Locate the cell with the specified text and output its [X, Y] center coordinate. 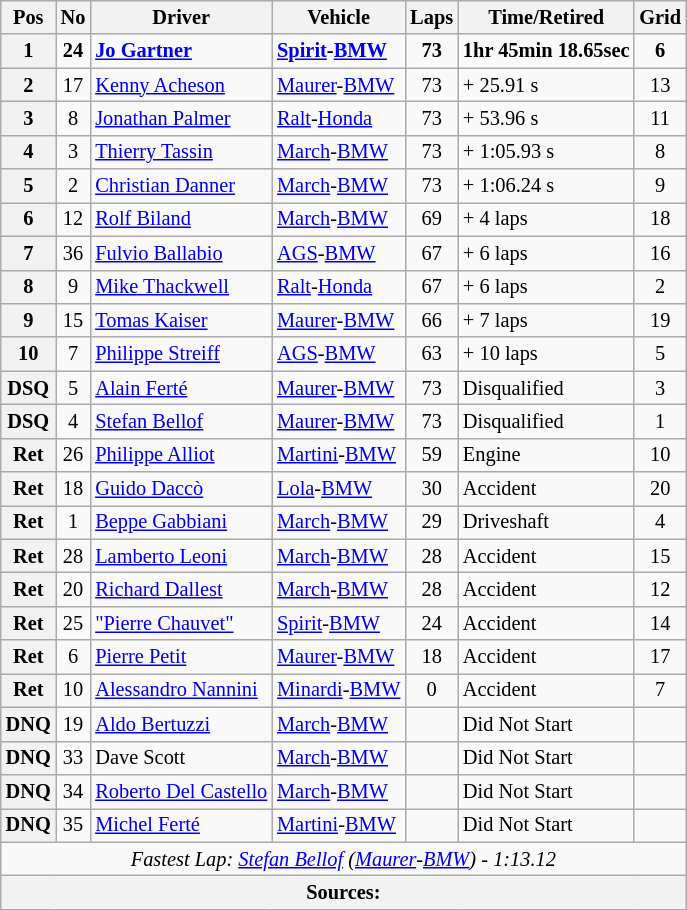
35 [74, 825]
13 [660, 85]
Christian Danner [181, 186]
"Pierre Chauvet" [181, 623]
Beppe Gabbiani [181, 522]
+ 7 laps [546, 320]
14 [660, 623]
66 [432, 320]
Vehicle [338, 17]
+ 10 laps [546, 354]
Lola-BMW [338, 489]
No [74, 17]
Rolf Biland [181, 219]
Pos [28, 17]
0 [432, 690]
1hr 45min 18.65sec [546, 51]
Tomas Kaiser [181, 320]
11 [660, 118]
25 [74, 623]
+ 4 laps [546, 219]
34 [74, 791]
Philippe Streiff [181, 354]
+ 1:05.93 s [546, 152]
+ 25.91 s [546, 85]
Mike Thackwell [181, 287]
Fulvio Ballabio [181, 253]
+ 1:06.24 s [546, 186]
Sources: [344, 892]
29 [432, 522]
36 [74, 253]
Philippe Alliot [181, 455]
Lamberto Leoni [181, 556]
Roberto Del Castello [181, 791]
Engine [546, 455]
Driveshaft [546, 522]
Jo Gartner [181, 51]
69 [432, 219]
Michel Ferté [181, 825]
+ 53.96 s [546, 118]
Aldo Bertuzzi [181, 724]
Alain Ferté [181, 388]
Guido Daccò [181, 489]
16 [660, 253]
Alessandro Nannini [181, 690]
30 [432, 489]
Kenny Acheson [181, 85]
Driver [181, 17]
Dave Scott [181, 758]
63 [432, 354]
Stefan Bellof [181, 421]
Thierry Tassin [181, 152]
Time/Retired [546, 17]
Jonathan Palmer [181, 118]
26 [74, 455]
Minardi-BMW [338, 690]
Richard Dallest [181, 589]
Grid [660, 17]
33 [74, 758]
Laps [432, 17]
59 [432, 455]
Pierre Petit [181, 657]
Fastest Lap: Stefan Bellof (Maurer-BMW) - 1:13.12 [344, 859]
